For the text-containing cell, return its midpoint in [X, Y] coordinate format. 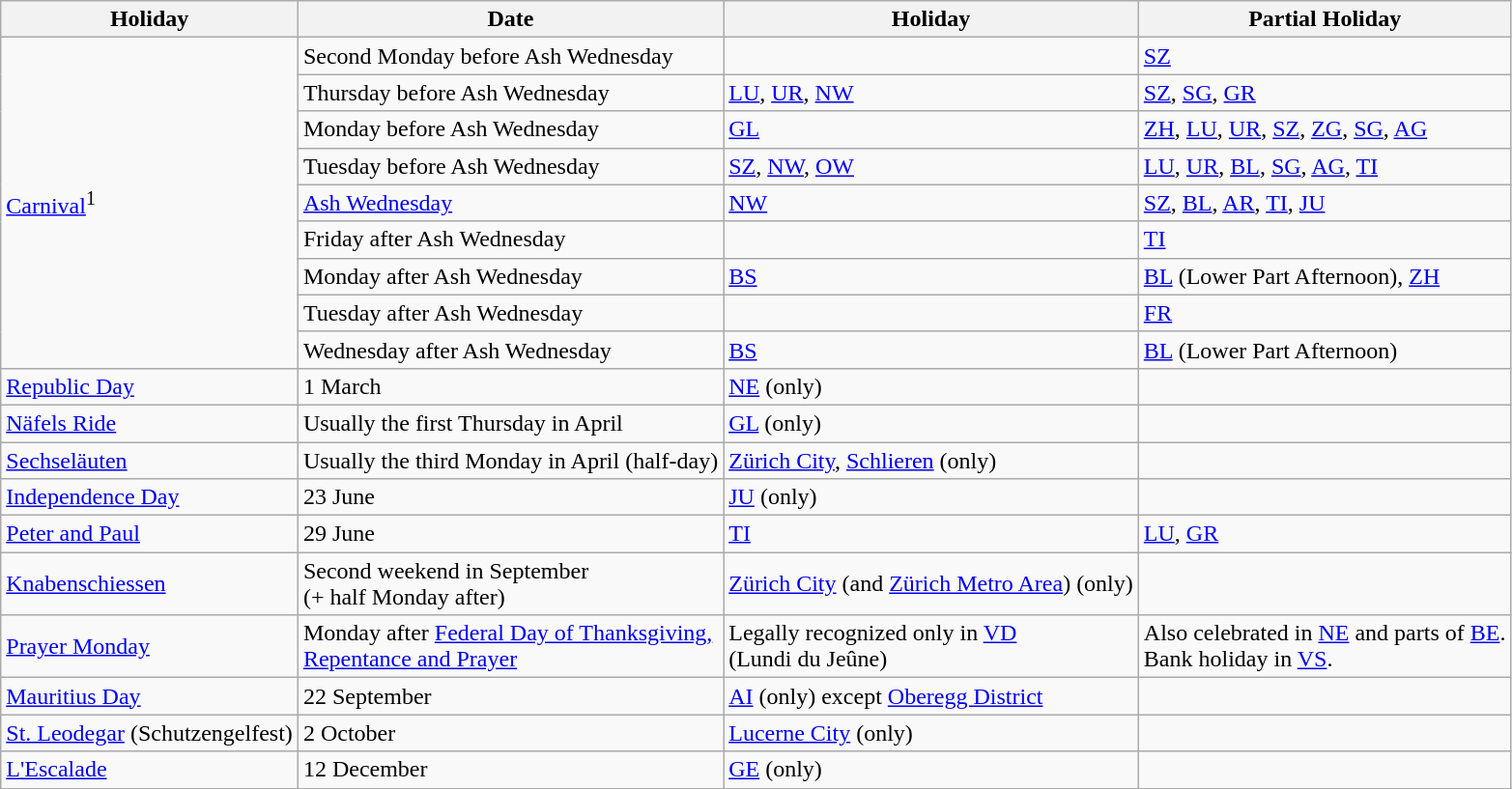
SZ, BL, AR, TI, JU [1325, 203]
SZ, NW, OW [931, 166]
Näfels Ride [150, 423]
Usually the third Monday in April (half-day) [510, 461]
LU, UR, NW [931, 93]
Tuesday before Ash Wednesday [510, 166]
SZ, SG, GR [1325, 93]
Thursday before Ash Wednesday [510, 93]
Legally recognized only in VD(Lundi du Jeûne) [931, 647]
Usually the first Thursday in April [510, 423]
Second Monday before Ash Wednesday [510, 56]
GE (only) [931, 770]
Ash Wednesday [510, 203]
29 June [510, 534]
BL (Lower Part Afternoon), ZH [1325, 276]
Monday before Ash Wednesday [510, 129]
FR [1325, 313]
JU (only) [931, 497]
22 September [510, 696]
Prayer Monday [150, 647]
Zürich City, Schlieren (only) [931, 461]
GL (only) [931, 423]
Republic Day [150, 386]
AI (only) except Oberegg District [931, 696]
Monday after Ash Wednesday [510, 276]
Knabenschiessen [150, 583]
Mauritius Day [150, 696]
12 December [510, 770]
Date [510, 19]
St. Leodegar (Schutzengelfest) [150, 733]
Friday after Ash Wednesday [510, 240]
Independence Day [150, 497]
Tuesday after Ash Wednesday [510, 313]
LU, UR, BL, SG, AG, TI [1325, 166]
GL [931, 129]
Wednesday after Ash Wednesday [510, 350]
Second weekend in September(+ half Monday after) [510, 583]
ZH, LU, UR, SZ, ZG, SG, AG [1325, 129]
BL (Lower Part Afternoon) [1325, 350]
Also celebrated in NE and parts of BE.Bank holiday in VS. [1325, 647]
Partial Holiday [1325, 19]
NW [931, 203]
L'Escalade [150, 770]
SZ [1325, 56]
NE (only) [931, 386]
1 March [510, 386]
2 October [510, 733]
Lucerne City (only) [931, 733]
23 June [510, 497]
Monday after Federal Day of Thanksgiving,Repentance and Prayer [510, 647]
Peter and Paul [150, 534]
Carnival1 [150, 203]
Zürich City (and Zürich Metro Area) (only) [931, 583]
Sechseläuten [150, 461]
LU, GR [1325, 534]
